Scan for the cell matching the given text and deliver its [X, Y] coordinate at center. 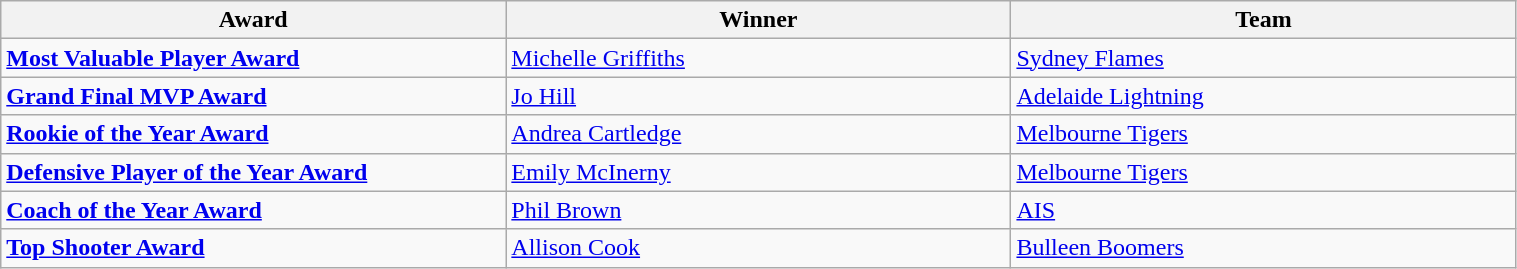
AIS [1264, 210]
Most Valuable Player Award [254, 58]
Grand Final MVP Award [254, 96]
Michelle Griffiths [758, 58]
Sydney Flames [1264, 58]
Jo Hill [758, 96]
Allison Cook [758, 248]
Defensive Player of the Year Award [254, 172]
Phil Brown [758, 210]
Team [1264, 20]
Bulleen Boomers [1264, 248]
Emily McInerny [758, 172]
Adelaide Lightning [1264, 96]
Top Shooter Award [254, 248]
Award [254, 20]
Rookie of the Year Award [254, 134]
Coach of the Year Award [254, 210]
Winner [758, 20]
Andrea Cartledge [758, 134]
